Determine the [x, y] coordinate at the center of the cell enclosing the given text.  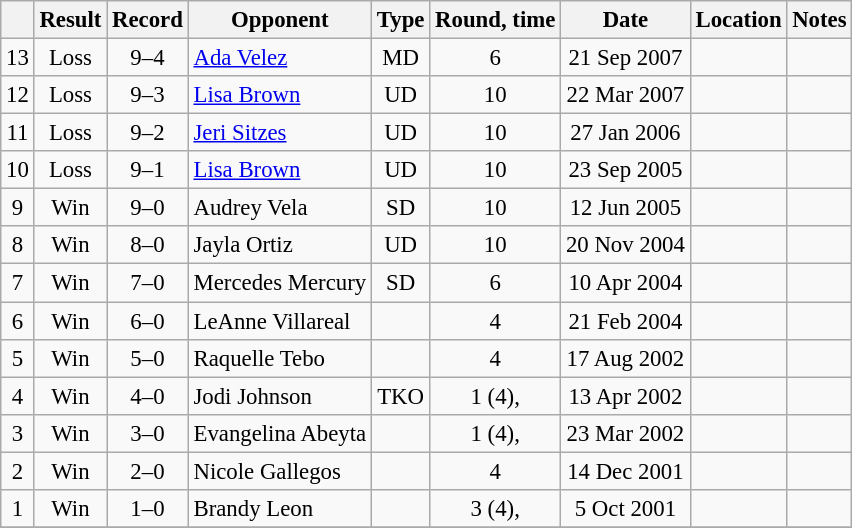
Nicole Gallegos [280, 471]
13 [18, 58]
9–4 [148, 58]
Raquelle Tebo [280, 358]
Mercedes Mercury [280, 283]
12 Jun 2005 [626, 208]
Jayla Ortiz [280, 245]
3 (4), [496, 509]
5 Oct 2001 [626, 509]
Notes [820, 20]
Date [626, 20]
14 Dec 2001 [626, 471]
7 [18, 283]
5–0 [148, 358]
9–3 [148, 95]
7–0 [148, 283]
Evangelina Abeyta [280, 433]
Jodi Johnson [280, 396]
Round, time [496, 20]
8–0 [148, 245]
21 Sep 2007 [626, 58]
Result [70, 20]
2–0 [148, 471]
27 Jan 2006 [626, 133]
9–2 [148, 133]
3 [18, 433]
3–0 [148, 433]
5 [18, 358]
23 Mar 2002 [626, 433]
Record [148, 20]
Jeri Sitzes [280, 133]
12 [18, 95]
1 [18, 509]
Opponent [280, 20]
1–0 [148, 509]
4–0 [148, 396]
Brandy Leon [280, 509]
Ada Velez [280, 58]
9–1 [148, 170]
6–0 [148, 321]
10 Apr 2004 [626, 283]
20 Nov 2004 [626, 245]
2 [18, 471]
8 [18, 245]
9 [18, 208]
Type [400, 20]
17 Aug 2002 [626, 358]
21 Feb 2004 [626, 321]
23 Sep 2005 [626, 170]
9–0 [148, 208]
11 [18, 133]
Location [738, 20]
LeAnne Villareal [280, 321]
13 Apr 2002 [626, 396]
MD [400, 58]
TKO [400, 396]
22 Mar 2007 [626, 95]
Audrey Vela [280, 208]
